Return the (x, y) coordinate for the center point of the cell that contains the specified text.  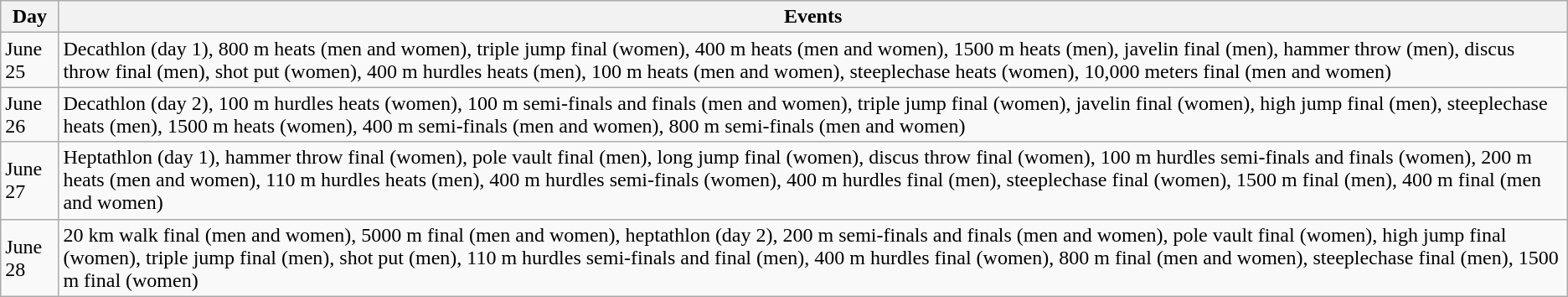
June 27 (30, 180)
June 28 (30, 258)
June 26 (30, 114)
Day (30, 17)
Events (812, 17)
June 25 (30, 60)
